Detect which cell encompasses the target text, then output its (X, Y) center coordinate. 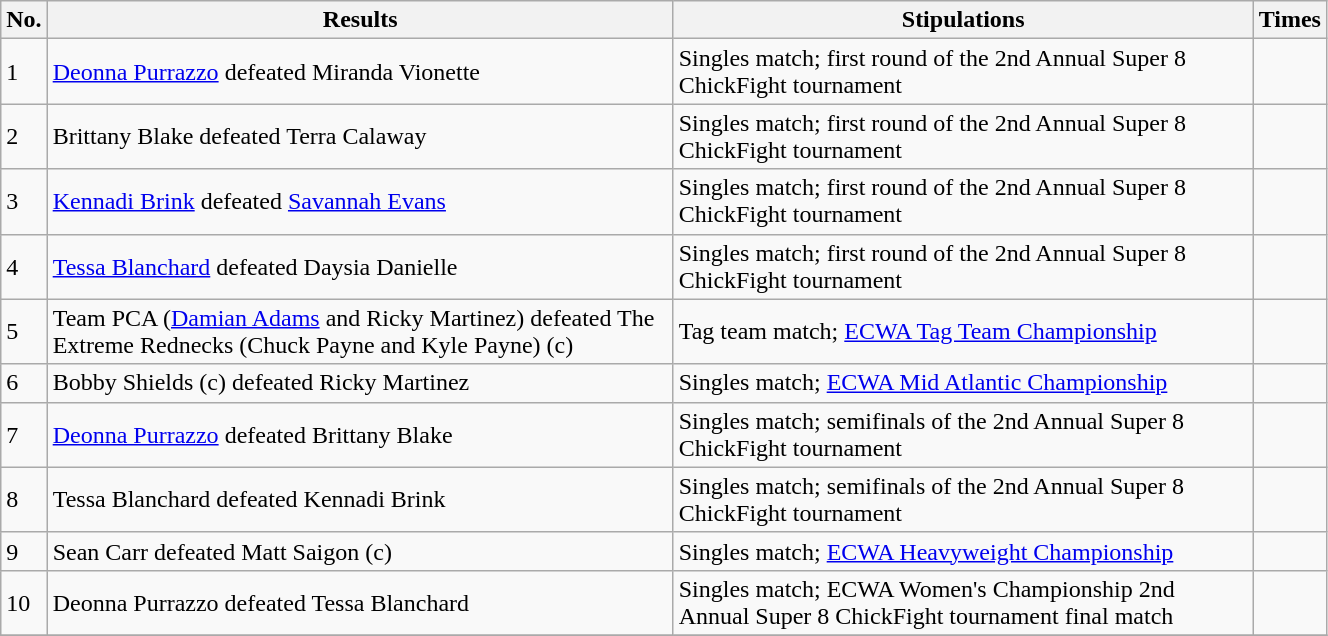
Sean Carr defeated Matt Saigon (c) (360, 551)
1 (24, 72)
Brittany Blake defeated Terra Calaway (360, 136)
Deonna Purrazzo defeated Miranda Vionette (360, 72)
Tag team match; ECWA Tag Team Championship (963, 332)
Deonna Purrazzo defeated Tessa Blanchard (360, 602)
Team PCA (Damian Adams and Ricky Martinez) defeated The Extreme Rednecks (Chuck Payne and Kyle Payne) (c) (360, 332)
Stipulations (963, 20)
Times (1290, 20)
Bobby Shields (c) defeated Ricky Martinez (360, 383)
Results (360, 20)
Kennadi Brink defeated Savannah Evans (360, 202)
Singles match; ECWA Mid Atlantic Championship (963, 383)
10 (24, 602)
8 (24, 500)
Tessa Blanchard defeated Kennadi Brink (360, 500)
2 (24, 136)
4 (24, 266)
Deonna Purrazzo defeated Brittany Blake (360, 434)
5 (24, 332)
9 (24, 551)
Singles match; ECWA Women's Championship 2nd Annual Super 8 ChickFight tournament final match (963, 602)
Tessa Blanchard defeated Daysia Danielle (360, 266)
No. (24, 20)
3 (24, 202)
Singles match; ECWA Heavyweight Championship (963, 551)
7 (24, 434)
6 (24, 383)
